Extract the [x, y] coordinate from the center of the cell holding the provided text.  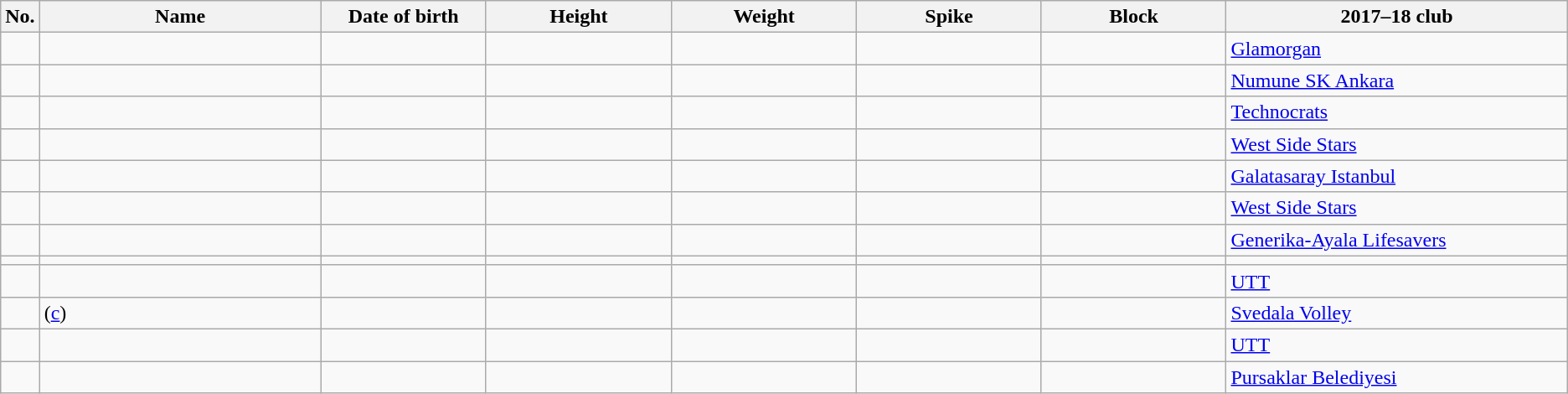
Technocrats [1397, 112]
Spike [950, 17]
Numune SK Ankara [1397, 80]
No. [20, 17]
(c) [180, 313]
Block [1134, 17]
Pursaklar Belediyesi [1397, 376]
Galatasaray Istanbul [1397, 176]
2017–18 club [1397, 17]
Glamorgan [1397, 49]
Name [180, 17]
Date of birth [404, 17]
Generika-Ayala Lifesavers [1397, 240]
Svedala Volley [1397, 313]
Weight [764, 17]
Height [578, 17]
